Determine the [x, y] coordinate at the center of the cell enclosing the given text.  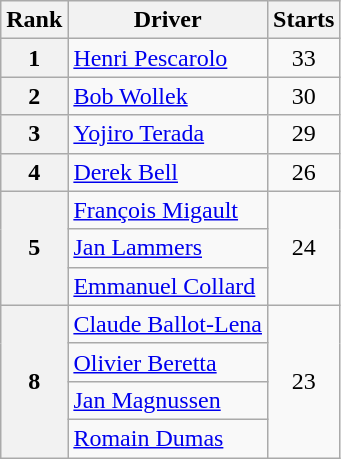
1 [34, 58]
26 [304, 172]
Emmanuel Collard [168, 286]
29 [304, 134]
Starts [304, 20]
30 [304, 96]
24 [304, 248]
3 [34, 134]
Jan Lammers [168, 248]
Henri Pescarolo [168, 58]
Bob Wollek [168, 96]
Olivier Beretta [168, 362]
François Migault [168, 210]
Jan Magnussen [168, 400]
Claude Ballot-Lena [168, 324]
5 [34, 248]
Yojiro Terada [168, 134]
Derek Bell [168, 172]
Rank [34, 20]
Romain Dumas [168, 438]
23 [304, 381]
33 [304, 58]
8 [34, 381]
2 [34, 96]
Driver [168, 20]
4 [34, 172]
